From the cell containing the given text, extract its center point as [x, y] coordinate. 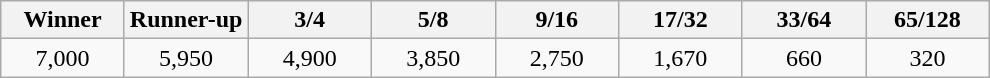
65/128 [928, 20]
3/4 [310, 20]
5/8 [433, 20]
3,850 [433, 58]
17/32 [681, 20]
33/64 [804, 20]
660 [804, 58]
9/16 [557, 20]
7,000 [63, 58]
Winner [63, 20]
4,900 [310, 58]
320 [928, 58]
5,950 [186, 58]
Runner-up [186, 20]
2,750 [557, 58]
1,670 [681, 58]
